From the cell containing the given text, extract its center point as (X, Y) coordinate. 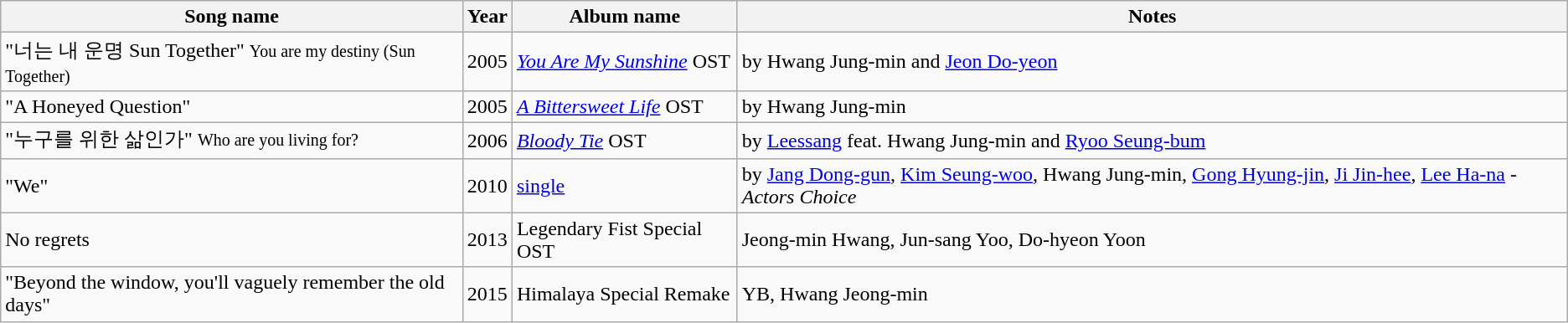
Notes (1153, 17)
single (625, 186)
2006 (487, 141)
"Beyond the window, you'll vaguely remember the old days" (232, 295)
by Jang Dong-gun, Kim Seung-woo, Hwang Jung-min, Gong Hyung-jin, Ji Jin-hee, Lee Ha-na - Actors Choice (1153, 186)
Bloody Tie OST (625, 141)
Song name (232, 17)
"누구를 위한 삶인가" Who are you living for? (232, 141)
Jeong-min Hwang, Jun-sang Yoo, Do-hyeon Yoon (1153, 239)
No regrets (232, 239)
2010 (487, 186)
Album name (625, 17)
Legendary Fist Special OST (625, 239)
by Hwang Jung-min and Jeon Do-yeon (1153, 62)
YB, Hwang Jeong-min (1153, 295)
Himalaya Special Remake (625, 295)
2013 (487, 239)
"A Honeyed Question" (232, 106)
by Leessang feat. Hwang Jung-min and Ryoo Seung-bum (1153, 141)
by Hwang Jung-min (1153, 106)
A Bittersweet Life OST (625, 106)
"We" (232, 186)
"너는 내 운명 Sun Together" You are my destiny (Sun Together) (232, 62)
Year (487, 17)
You Are My Sunshine OST (625, 62)
2015 (487, 295)
